Capture the cell that displays the provided text and extract its (X, Y) central coordinate. 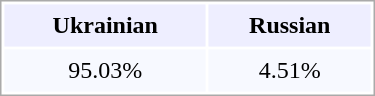
95.03% (105, 71)
Russian (290, 25)
Ukrainian (105, 25)
4.51% (290, 71)
